Detect which cell encompasses the target text, then output its (X, Y) center coordinate. 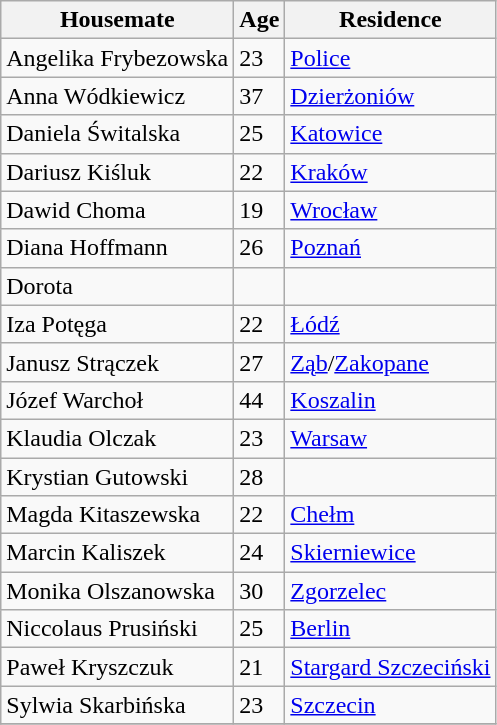
Janusz Strączek (118, 362)
27 (260, 362)
Anna Wódkiewicz (118, 96)
Housemate (118, 20)
21 (260, 667)
Niccolaus Prusiński (118, 629)
Warsaw (390, 438)
Dzierżoniów (390, 96)
Sylwia Skarbińska (118, 705)
Dariusz Kiśluk (118, 172)
30 (260, 591)
Monika Olszanowska (118, 591)
44 (260, 400)
Dawid Choma (118, 210)
28 (260, 477)
Diana Hoffmann (118, 248)
Residence (390, 20)
Poznań (390, 248)
Age (260, 20)
Dorota (118, 286)
Stargard Szczeciński (390, 667)
Kraków (390, 172)
Szczecin (390, 705)
26 (260, 248)
Magda Kitaszewska (118, 515)
Paweł Kryszczuk (118, 667)
Koszalin (390, 400)
Skierniewice (390, 553)
Chełm (390, 515)
Iza Potęga (118, 324)
24 (260, 553)
Marcin Kaliszek (118, 553)
Police (390, 58)
Łódź (390, 324)
Józef Warchoł (118, 400)
Katowice (390, 134)
Ząb/Zakopane (390, 362)
37 (260, 96)
Berlin (390, 629)
19 (260, 210)
Krystian Gutowski (118, 477)
Wrocław (390, 210)
Zgorzelec (390, 591)
Daniela Świtalska (118, 134)
Angelika Frybezowska (118, 58)
Klaudia Olczak (118, 438)
